Search for the cell housing the specified text and yield its [X, Y] center coordinate. 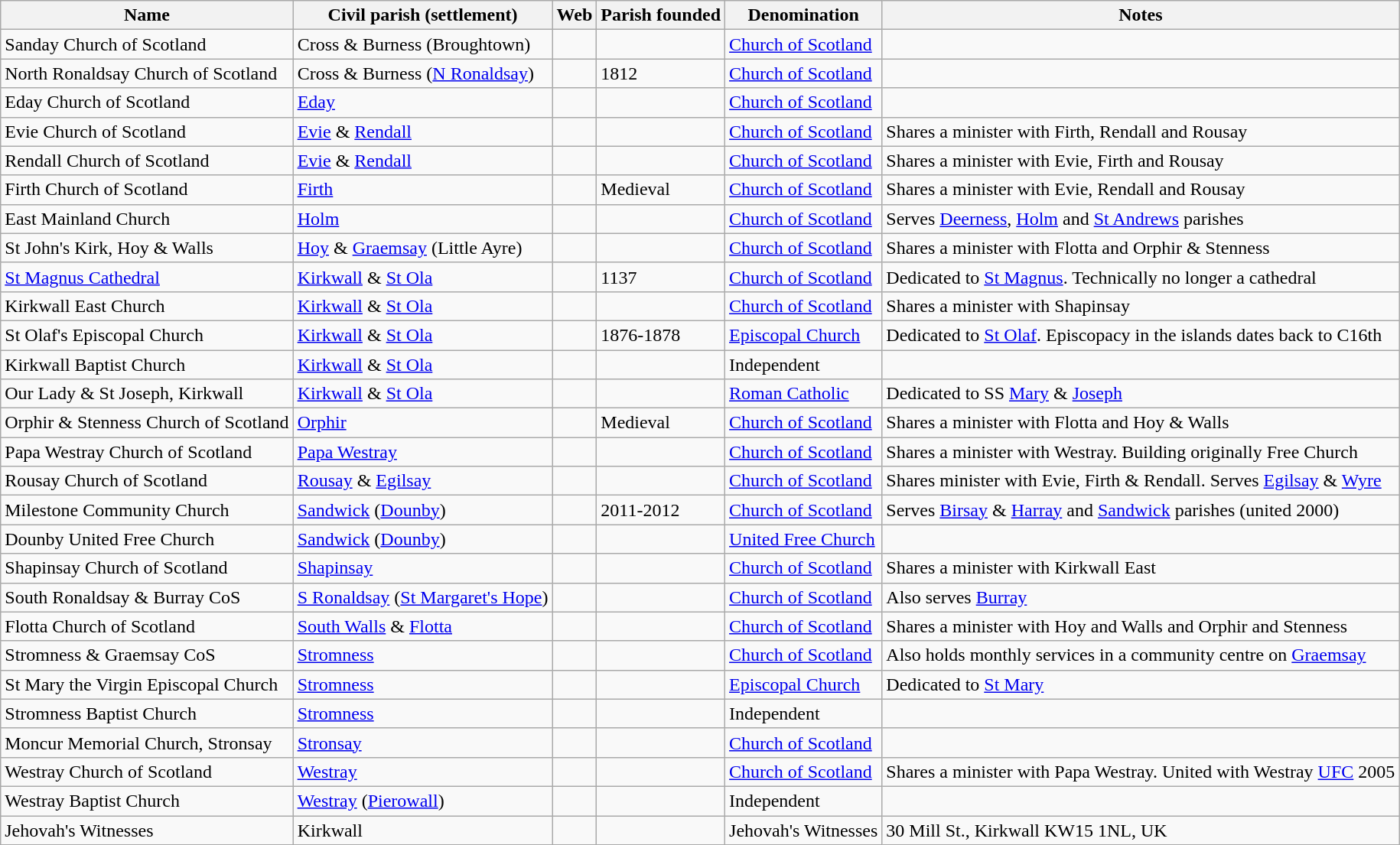
Shapinsay [422, 568]
Dedicated to St Magnus. Technically no longer a cathedral [1141, 277]
Orphir [422, 423]
Shares a minister with Flotta and Orphir & Stenness [1141, 248]
2011-2012 [661, 510]
Dedicated to St Mary [1141, 684]
St Magnus Cathedral [147, 277]
Serves Deerness, Holm and St Andrews parishes [1141, 219]
Hoy & Graemsay (Little Ayre) [422, 248]
Stronsay [422, 743]
Moncur Memorial Church, Stronsay [147, 743]
Milestone Community Church [147, 510]
Dedicated to SS Mary & Joseph [1141, 394]
Rousay Church of Scotland [147, 481]
Our Lady & St Joseph, Kirkwall [147, 394]
1137 [661, 277]
Westray Baptist Church [147, 801]
Also serves Burray [1141, 597]
Shares a minister with Firth, Rendall and Rousay [1141, 132]
Shares a minister with Hoy and Walls and Orphir and Stenness [1141, 626]
Westray (Pierowall) [422, 801]
Dedicated to St Olaf. Episcopacy in the islands dates back to C16th [1141, 335]
Serves Birsay & Harray and Sandwick parishes (united 2000) [1141, 510]
Westray [422, 772]
Web [575, 15]
United Free Church [803, 539]
Also holds monthly services in a community centre on Graemsay [1141, 655]
Kirkwall Baptist Church [147, 365]
St John's Kirk, Hoy & Walls [147, 248]
1876-1878 [661, 335]
Shares minister with Evie, Firth & Rendall. Serves Egilsay & Wyre [1141, 481]
Shares a minister with Westray. Building originally Free Church [1141, 452]
S Ronaldsay (St Margaret's Hope) [422, 597]
Kirkwall East Church [147, 306]
St Olaf's Episcopal Church [147, 335]
Sanday Church of Scotland [147, 44]
Firth Church of Scotland [147, 190]
1812 [661, 73]
South Walls & Flotta [422, 626]
Shares a minister with Papa Westray. United with Westray UFC 2005 [1141, 772]
Denomination [803, 15]
Stromness & Graemsay CoS [147, 655]
Shares a minister with Evie, Rendall and Rousay [1141, 190]
Cross & Burness (N Ronaldsay) [422, 73]
Orphir & Stenness Church of Scotland [147, 423]
Shares a minister with Kirkwall East [1141, 568]
St Mary the Virgin Episcopal Church [147, 684]
Kirkwall [422, 830]
Papa Westray [422, 452]
Evie Church of Scotland [147, 132]
Holm [422, 219]
Flotta Church of Scotland [147, 626]
Roman Catholic [803, 394]
Stromness Baptist Church [147, 713]
East Mainland Church [147, 219]
Rendall Church of Scotland [147, 161]
Westray Church of Scotland [147, 772]
Firth [422, 190]
Parish founded [661, 15]
Notes [1141, 15]
Shapinsay Church of Scotland [147, 568]
Dounby United Free Church [147, 539]
30 Mill St., Kirkwall KW15 1NL, UK [1141, 830]
Name [147, 15]
Shares a minister with Flotta and Hoy & Walls [1141, 423]
Rousay & Egilsay [422, 481]
North Ronaldsay Church of Scotland [147, 73]
Cross & Burness (Broughtown) [422, 44]
Shares a minister with Evie, Firth and Rousay [1141, 161]
Eday [422, 102]
Shares a minister with Shapinsay [1141, 306]
Civil parish (settlement) [422, 15]
South Ronaldsay & Burray CoS [147, 597]
Eday Church of Scotland [147, 102]
Papa Westray Church of Scotland [147, 452]
